Output the [x, y] coordinate of the center of the cell containing the given text.  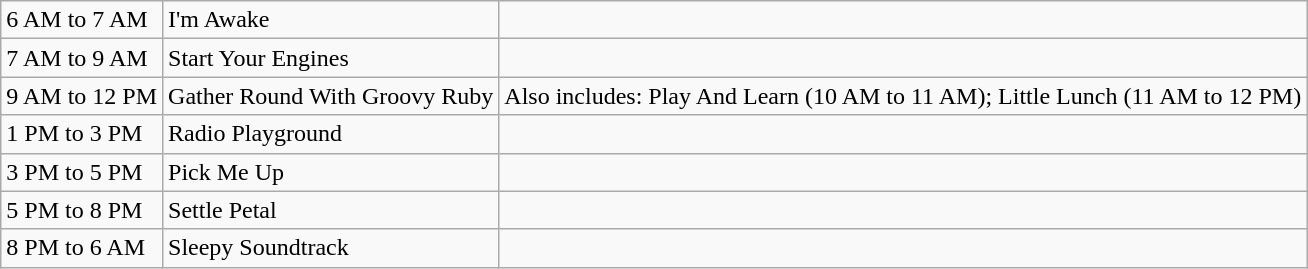
Settle Petal [331, 210]
Radio Playground [331, 134]
Also includes: Play And Learn (10 AM to 11 AM); Little Lunch (11 AM to 12 PM) [903, 96]
3 PM to 5 PM [82, 172]
Start Your Engines [331, 58]
9 AM to 12 PM [82, 96]
Sleepy Soundtrack [331, 248]
I'm Awake [331, 20]
Pick Me Up [331, 172]
1 PM to 3 PM [82, 134]
5 PM to 8 PM [82, 210]
Gather Round With Groovy Ruby [331, 96]
7 AM to 9 AM [82, 58]
6 AM to 7 AM [82, 20]
8 PM to 6 AM [82, 248]
